For the text-containing cell, return its midpoint in [x, y] coordinate format. 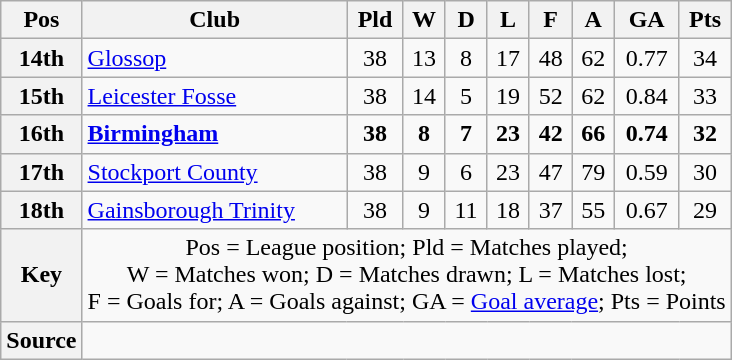
Pld [375, 20]
55 [594, 210]
7 [466, 134]
48 [550, 58]
52 [550, 96]
0.77 [646, 58]
F [550, 20]
0.74 [646, 134]
18 [508, 210]
33 [705, 96]
Birmingham [214, 134]
GA [646, 20]
79 [594, 172]
11 [466, 210]
Stockport County [214, 172]
6 [466, 172]
42 [550, 134]
Leicester Fosse [214, 96]
W [424, 20]
15th [42, 96]
Source [42, 340]
D [466, 20]
Gainsborough Trinity [214, 210]
Pos [42, 20]
17 [508, 58]
0.59 [646, 172]
Glossop [214, 58]
Club [214, 20]
Pts [705, 20]
14 [424, 96]
66 [594, 134]
17th [42, 172]
A [594, 20]
30 [705, 172]
29 [705, 210]
0.84 [646, 96]
37 [550, 210]
34 [705, 58]
47 [550, 172]
14th [42, 58]
32 [705, 134]
L [508, 20]
18th [42, 210]
19 [508, 96]
0.67 [646, 210]
13 [424, 58]
16th [42, 134]
5 [466, 96]
Key [42, 275]
